Scan for the cell matching the given text and deliver its [X, Y] coordinate at center. 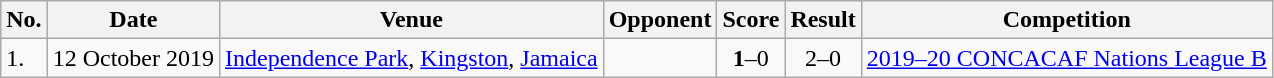
Competition [1066, 20]
Opponent [660, 20]
2019–20 CONCACAF Nations League B [1066, 58]
12 October 2019 [133, 58]
1. [24, 58]
Result [823, 20]
No. [24, 20]
2–0 [823, 58]
Score [751, 20]
Independence Park, Kingston, Jamaica [412, 58]
Venue [412, 20]
Date [133, 20]
1–0 [751, 58]
